Find where the given text appears and provide that cell's center as [X, Y] coordinate. 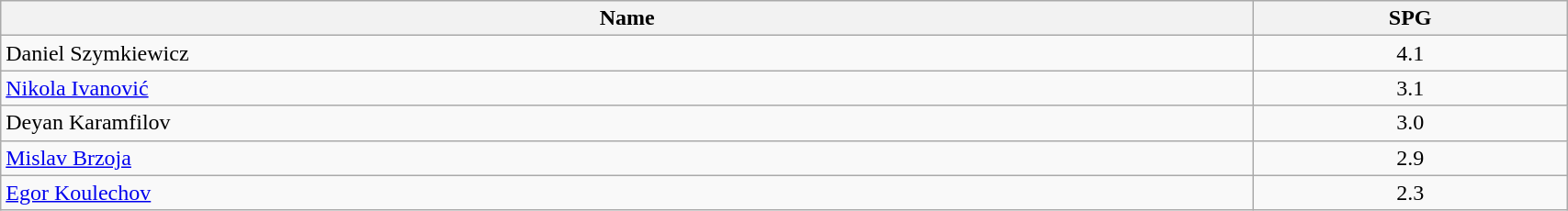
2.3 [1411, 193]
Name [627, 18]
SPG [1411, 18]
3.0 [1411, 123]
3.1 [1411, 88]
2.9 [1411, 158]
Deyan Karamfilov [627, 123]
Nikola Ivanović [627, 88]
Mislav Brzoja [627, 158]
Daniel Szymkiewicz [627, 53]
Egor Koulechov [627, 193]
4.1 [1411, 53]
